Locate the cell with the specified text and output its (x, y) center coordinate. 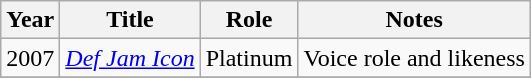
Role (249, 20)
Year (30, 20)
Title (130, 20)
Platinum (249, 58)
Notes (414, 20)
2007 (30, 58)
Def Jam Icon (130, 58)
Voice role and likeness (414, 58)
